Pinpoint the cell where the given text exists, returning its (x, y) midpoint coordinate. 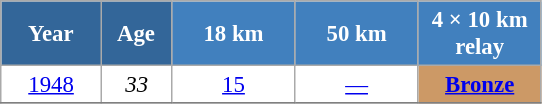
18 km (234, 34)
15 (234, 85)
1948 (52, 85)
4 × 10 km relay (480, 34)
Bronze (480, 85)
— (356, 85)
Age (136, 34)
33 (136, 85)
Year (52, 34)
50 km (356, 34)
